Return (X, Y) of the center of cell containing provided text 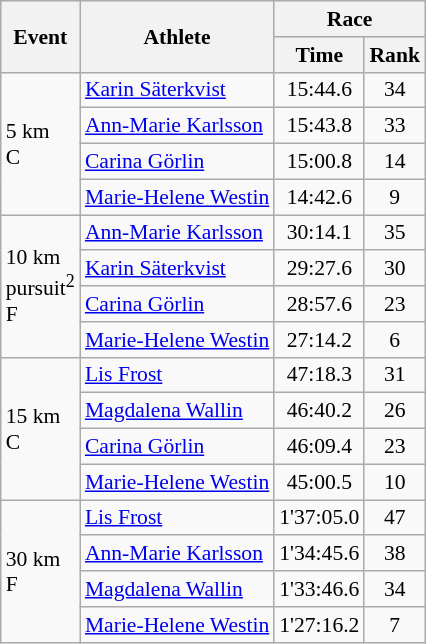
14:42.6 (319, 197)
1'27:16.2 (319, 625)
5 km C (40, 143)
33 (394, 126)
15 km C (40, 428)
38 (394, 554)
Rank (394, 55)
6 (394, 340)
14 (394, 162)
30 (394, 269)
28:57.6 (319, 304)
Event (40, 36)
7 (394, 625)
15:44.6 (319, 90)
10 km pursuit2 F (40, 286)
46:09.4 (319, 447)
27:14.2 (319, 340)
35 (394, 233)
30 km F (40, 571)
47:18.3 (319, 375)
Athlete (177, 36)
10 (394, 482)
Time (319, 55)
15:00.8 (319, 162)
47 (394, 518)
29:27.6 (319, 269)
Race (350, 19)
15:43.8 (319, 126)
1'34:45.6 (319, 554)
45:00.5 (319, 482)
1'33:46.6 (319, 589)
26 (394, 411)
9 (394, 197)
46:40.2 (319, 411)
31 (394, 375)
1'37:05.0 (319, 518)
30:14.1 (319, 233)
